Find where the given text appears and provide that cell's center as [X, Y] coordinate. 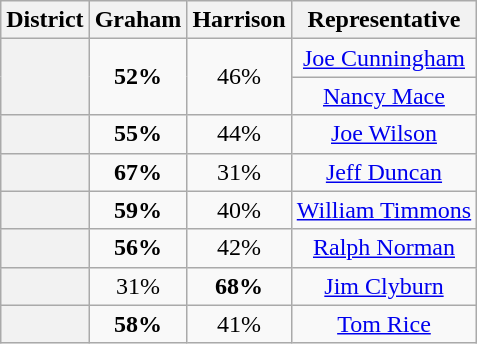
Graham [138, 20]
Jim Clyburn [384, 286]
Joe Cunningham [384, 58]
41% [239, 324]
William Timmons [384, 210]
Jeff Duncan [384, 172]
District [45, 20]
Tom Rice [384, 324]
55% [138, 134]
Representative [384, 20]
Nancy Mace [384, 96]
44% [239, 134]
40% [239, 210]
Joe Wilson [384, 134]
Harrison [239, 20]
52% [138, 77]
Ralph Norman [384, 248]
46% [239, 77]
67% [138, 172]
68% [239, 286]
42% [239, 248]
56% [138, 248]
59% [138, 210]
58% [138, 324]
